Search for the cell housing the specified text and yield its (x, y) center coordinate. 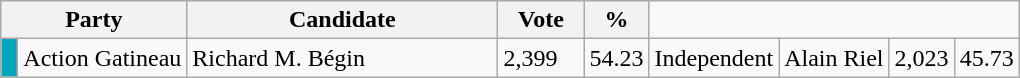
Richard M. Bégin (342, 58)
2,023 (922, 58)
2,399 (541, 58)
Independent (714, 58)
45.73 (986, 58)
Action Gatineau (102, 58)
Alain Riel (834, 58)
% (616, 20)
54.23 (616, 58)
Vote (541, 20)
Candidate (342, 20)
Party (94, 20)
